Capture the cell that displays the provided text and extract its (X, Y) central coordinate. 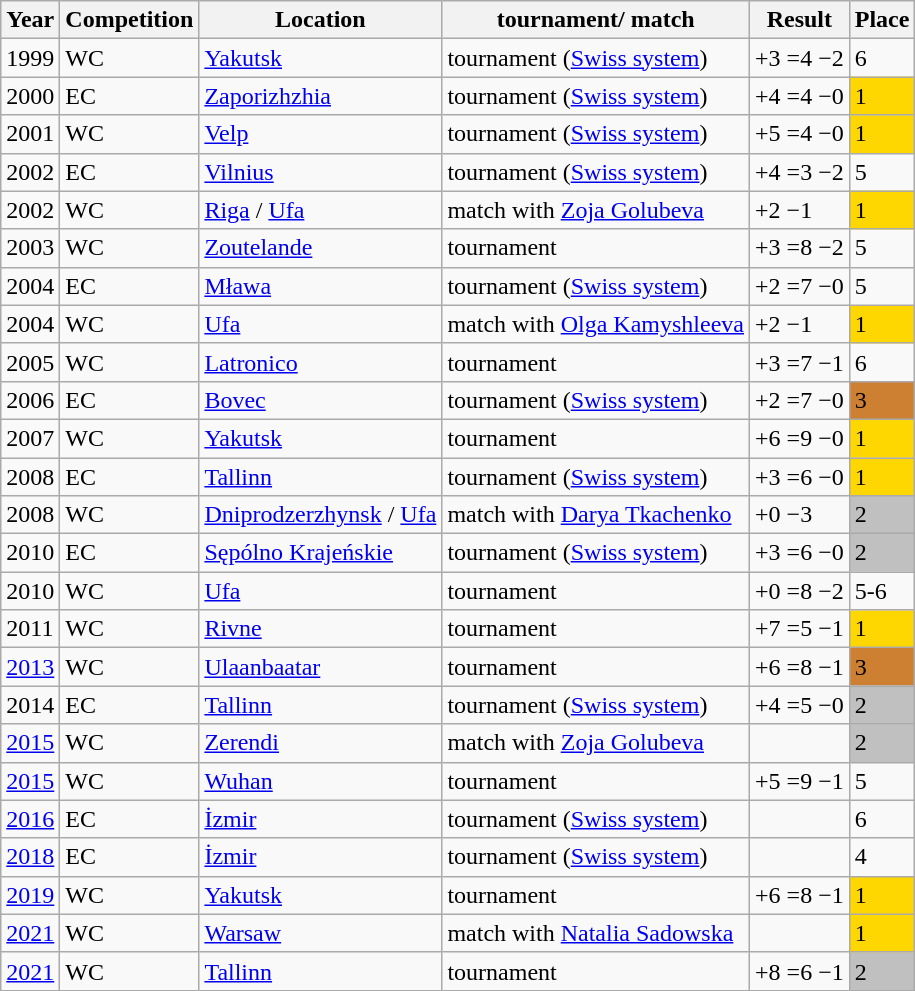
2014 (30, 705)
Mława (320, 286)
2001 (30, 134)
Zoutelande (320, 248)
Dniprodzerzhynsk / Ufa (320, 515)
Ulaanbaatar (320, 667)
Zerendi (320, 743)
Warsaw (320, 933)
2018 (30, 857)
2011 (30, 629)
+0 =8 −2 (800, 591)
Latronico (320, 362)
+4 =4 −0 (800, 96)
match with Darya Tkachenko (596, 515)
+0 −3 (800, 515)
+6 =9 −0 (800, 438)
+7 =5 −1 (800, 629)
Bovec (320, 400)
2000 (30, 96)
Place (882, 20)
Zaporizhzhia (320, 96)
2006 (30, 400)
Rivne (320, 629)
Vilnius (320, 172)
Location (320, 20)
2013 (30, 667)
2019 (30, 895)
Result (800, 20)
2016 (30, 819)
2003 (30, 248)
Sępólno Krajeńskie (320, 553)
Wuhan (320, 781)
+5 =4 −0 (800, 134)
match with Olga Kamyshleeva (596, 324)
2007 (30, 438)
Year (30, 20)
+3 =4 −2 (800, 58)
+4 =3 −2 (800, 172)
+5 =9 −1 (800, 781)
5-6 (882, 591)
tournament/ match (596, 20)
2005 (30, 362)
1999 (30, 58)
+8 =6 −1 (800, 971)
+4 =5 −0 (800, 705)
+3 =8 −2 (800, 248)
4 (882, 857)
Riga / Ufa (320, 210)
match with Natalia Sadowska (596, 933)
+3 =7 −1 (800, 362)
Velp (320, 134)
Competition (130, 20)
